Find where the given text appears and provide that cell's center as [x, y] coordinate. 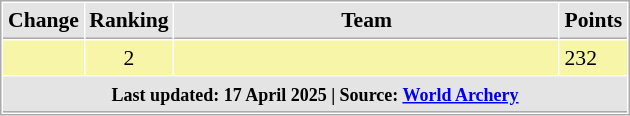
Points [594, 21]
2 [129, 57]
Last updated: 17 April 2025 | Source: World Archery [316, 94]
Ranking [129, 21]
Team [367, 21]
232 [594, 57]
Change [44, 21]
